Identify which cell holds the provided text, then report its [x, y] central coordinate. 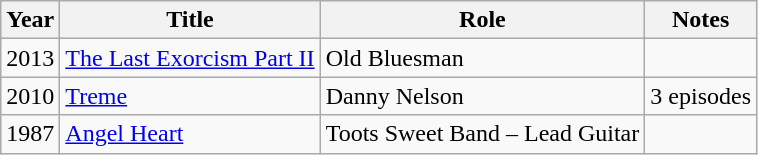
3 episodes [701, 96]
Title [190, 20]
2010 [30, 96]
Angel Heart [190, 134]
2013 [30, 58]
Notes [701, 20]
Toots Sweet Band – Lead Guitar [482, 134]
Danny Nelson [482, 96]
Treme [190, 96]
Role [482, 20]
Old Bluesman [482, 58]
1987 [30, 134]
Year [30, 20]
The Last Exorcism Part II [190, 58]
